Provide the (X, Y) coordinate of the cell's center where the given text is located.  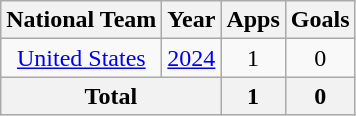
United States (82, 58)
Total (111, 96)
Year (192, 20)
Apps (253, 20)
2024 (192, 58)
Goals (320, 20)
National Team (82, 20)
